Find where the given text appears and provide that cell's center as (X, Y) coordinate. 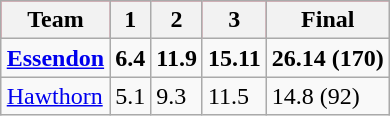
1 (130, 20)
15.11 (234, 58)
Team (55, 20)
Hawthorn (55, 96)
11.5 (234, 96)
6.4 (130, 58)
Final (328, 20)
9.3 (177, 96)
3 (234, 20)
14.8 (92) (328, 96)
2 (177, 20)
5.1 (130, 96)
Essendon (55, 58)
11.9 (177, 58)
26.14 (170) (328, 58)
